Detect which cell encompasses the target text, then output its (X, Y) center coordinate. 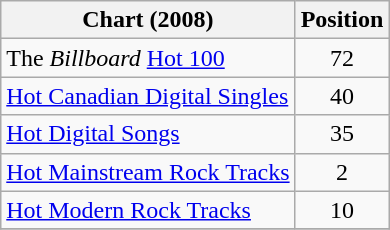
Hot Mainstream Rock Tracks (148, 172)
2 (342, 172)
The Billboard Hot 100 (148, 58)
Hot Modern Rock Tracks (148, 210)
Chart (2008) (148, 20)
Hot Canadian Digital Singles (148, 96)
35 (342, 134)
72 (342, 58)
Hot Digital Songs (148, 134)
Position (342, 20)
10 (342, 210)
40 (342, 96)
